From the cell containing the given text, extract its center point as [x, y] coordinate. 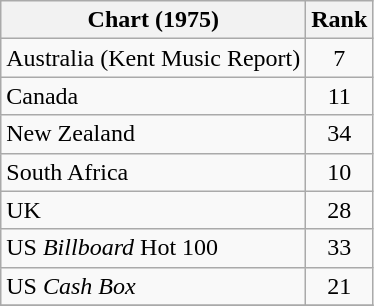
28 [340, 210]
7 [340, 58]
US Billboard Hot 100 [154, 248]
Rank [340, 20]
South Africa [154, 172]
UK [154, 210]
11 [340, 96]
34 [340, 134]
21 [340, 286]
Australia (Kent Music Report) [154, 58]
US Cash Box [154, 286]
Chart (1975) [154, 20]
Canada [154, 96]
10 [340, 172]
33 [340, 248]
New Zealand [154, 134]
